Output the [X, Y] coordinate of the center of the cell containing the given text.  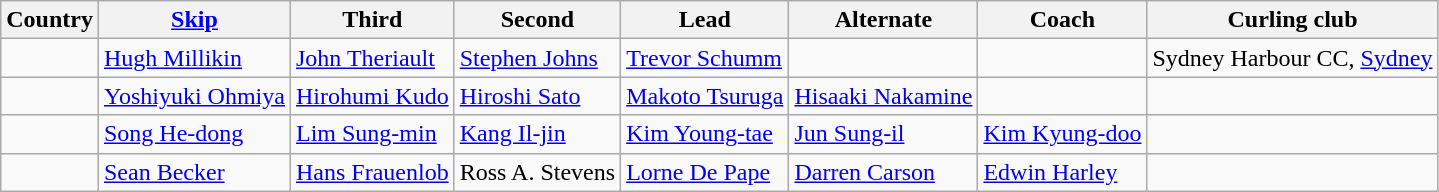
Third [372, 20]
Curling club [1292, 20]
Hans Frauenlob [372, 172]
Coach [1062, 20]
John Theriault [372, 58]
Skip [194, 20]
Trevor Schumm [705, 58]
Alternate [884, 20]
Lim Sung-min [372, 134]
Stephen Johns [537, 58]
Hirohumi Kudo [372, 96]
Jun Sung-il [884, 134]
Song He-dong [194, 134]
Kim Young-tae [705, 134]
Darren Carson [884, 172]
Country [50, 20]
Hisaaki Nakamine [884, 96]
Sean Becker [194, 172]
Edwin Harley [1062, 172]
Kim Kyung-doo [1062, 134]
Lead [705, 20]
Lorne De Pape [705, 172]
Hugh Millikin [194, 58]
Yoshiyuki Ohmiya [194, 96]
Hiroshi Sato [537, 96]
Sydney Harbour CC, Sydney [1292, 58]
Kang Il-jin [537, 134]
Ross A. Stevens [537, 172]
Makoto Tsuruga [705, 96]
Second [537, 20]
